Locate the cell with the specified text and output its [X, Y] center coordinate. 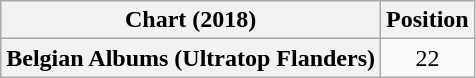
Position [428, 20]
22 [428, 58]
Belgian Albums (Ultratop Flanders) [191, 58]
Chart (2018) [191, 20]
